Find where the given text appears and provide that cell's center as (x, y) coordinate. 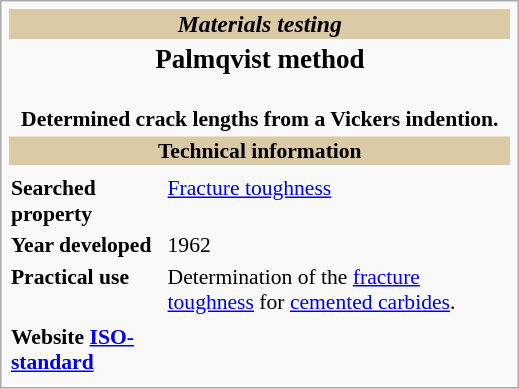
Technical information (260, 150)
Year developed (86, 245)
Palmqvist method (260, 59)
Searched property (86, 201)
Practical use (86, 289)
Determination of the fracture toughness for cemented carbides. (338, 289)
Website ISO-standard (86, 349)
Determined crack lengths from a Vickers indention. (260, 106)
Fracture toughness (338, 201)
1962 (338, 245)
Materials testing (260, 24)
